From the cell containing the given text, extract its center point as [X, Y] coordinate. 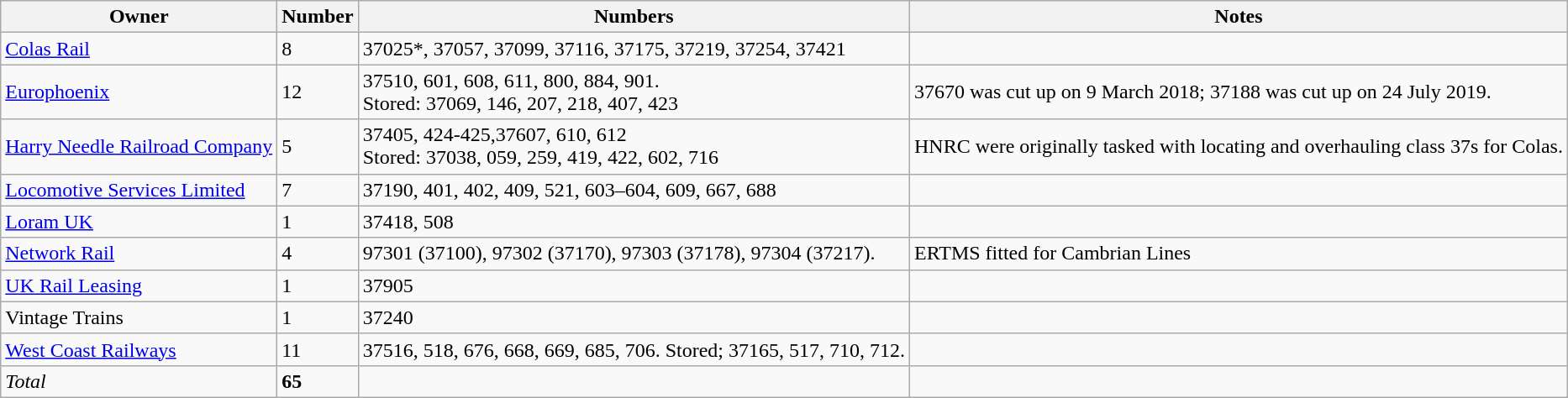
7 [318, 190]
Owner [139, 17]
37510, 601, 608, 611, 800, 884, 901.Stored: 37069, 146, 207, 218, 407, 423 [634, 92]
HNRC were originally tasked with locating and overhauling class 37s for Colas. [1239, 146]
Locomotive Services Limited [139, 190]
37025*, 37057, 37099, 37116, 37175, 37219, 37254, 37421 [634, 49]
37240 [634, 317]
Colas Rail [139, 49]
Europhoenix [139, 92]
37905 [634, 285]
Notes [1239, 17]
ERTMS fitted for Cambrian Lines [1239, 254]
11 [318, 349]
Vintage Trains [139, 317]
Number [318, 17]
12 [318, 92]
37418, 508 [634, 222]
37670 was cut up on 9 March 2018; 37188 was cut up on 24 July 2019. [1239, 92]
97301 (37100), 97302 (37170), 97303 (37178), 97304 (37217). [634, 254]
Loram UK [139, 222]
37190, 401, 402, 409, 521, 603–604, 609, 667, 688 [634, 190]
Network Rail [139, 254]
West Coast Railways [139, 349]
UK Rail Leasing [139, 285]
5 [318, 146]
65 [318, 381]
37405, 424-425,37607, 610, 612Stored: 37038, 059, 259, 419, 422, 602, 716 [634, 146]
Harry Needle Railroad Company [139, 146]
Numbers [634, 17]
4 [318, 254]
37516, 518, 676, 668, 669, 685, 706. Stored; 37165, 517, 710, 712. [634, 349]
Total [139, 381]
8 [318, 49]
